Pinpoint the cell where the given text exists, returning its [X, Y] midpoint coordinate. 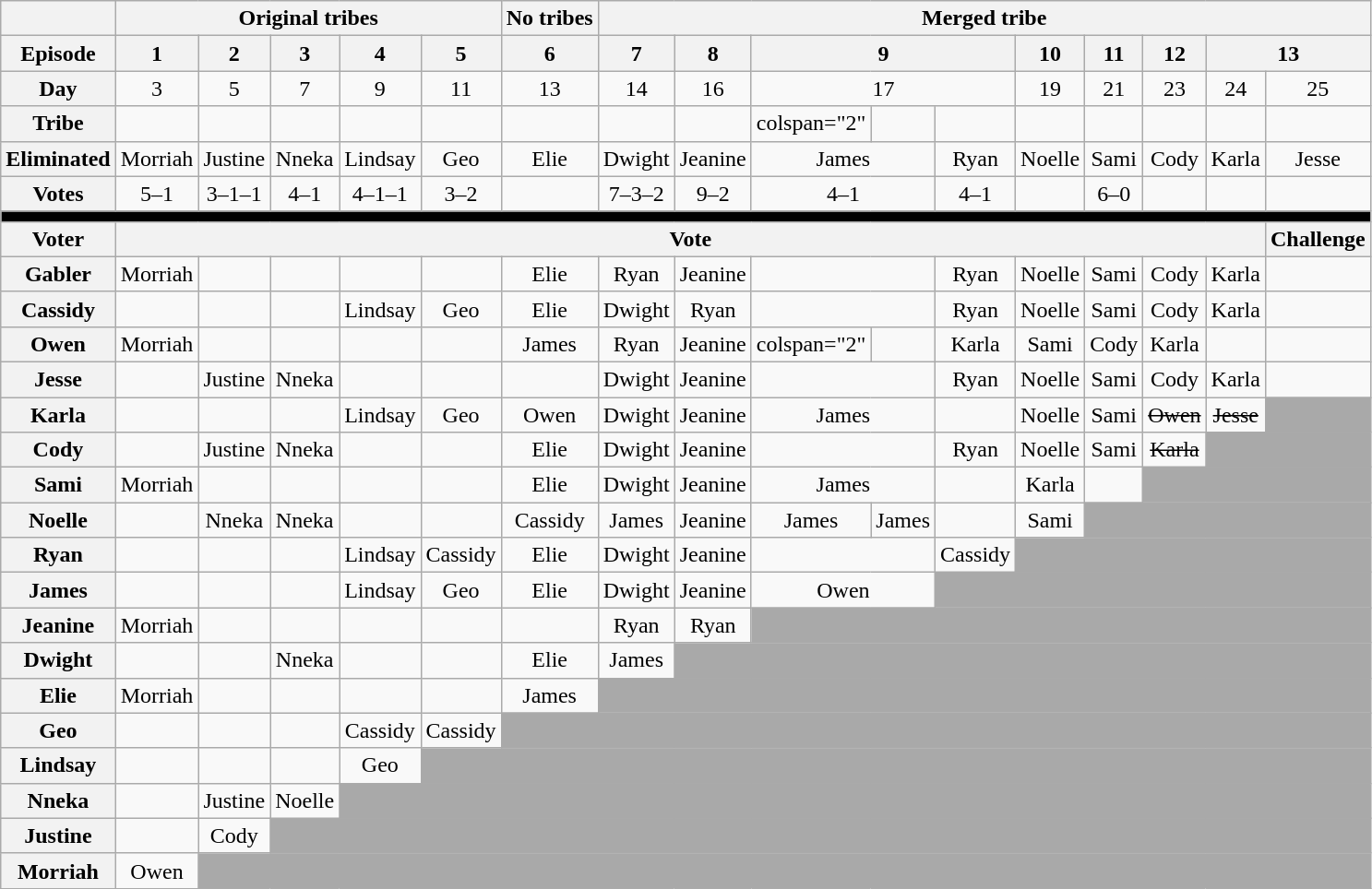
14 [637, 89]
Challenge [1318, 239]
Vote [690, 239]
Day [58, 89]
17 [883, 89]
Original tribes [308, 18]
Votes [58, 194]
3–2 [461, 194]
12 [1175, 53]
6–0 [1115, 194]
24 [1235, 89]
Voter [58, 239]
25 [1318, 89]
8 [712, 53]
4 [380, 53]
Tribe [58, 124]
Merged tribe [984, 18]
10 [1050, 53]
Episode [58, 53]
Gabler [58, 274]
Eliminated [58, 159]
2 [234, 53]
5–1 [157, 194]
No tribes [550, 18]
7–3–2 [637, 194]
4–1–1 [380, 194]
23 [1175, 89]
16 [712, 89]
19 [1050, 89]
3–1–1 [234, 194]
21 [1115, 89]
1 [157, 53]
6 [550, 53]
9–2 [712, 194]
